Capture the cell that displays the provided text and extract its (X, Y) central coordinate. 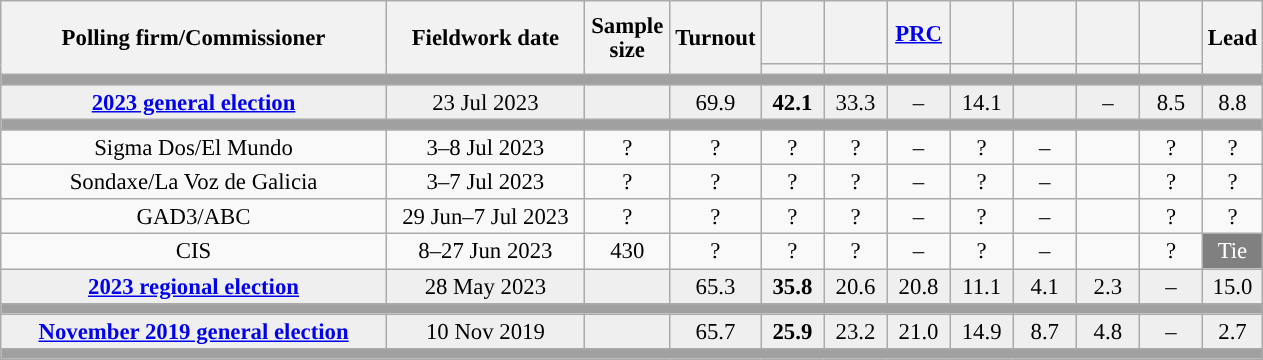
CIS (194, 252)
2.7 (1232, 332)
42.1 (792, 102)
8.8 (1232, 102)
Fieldwork date (485, 38)
Tie (1232, 252)
Sondaxe/La Voz de Galicia (194, 182)
2023 regional election (194, 286)
Sample size (627, 38)
65.3 (716, 286)
25.9 (792, 332)
20.8 (918, 286)
Polling firm/Commissioner (194, 38)
GAD3/ABC (194, 218)
29 Jun–7 Jul 2023 (485, 218)
PRC (918, 32)
4.1 (1044, 286)
Sigma Dos/El Mundo (194, 148)
Lead (1232, 38)
430 (627, 252)
69.9 (716, 102)
8.7 (1044, 332)
21.0 (918, 332)
2023 general election (194, 102)
November 2019 general election (194, 332)
65.7 (716, 332)
2.3 (1108, 286)
10 Nov 2019 (485, 332)
15.0 (1232, 286)
Turnout (716, 38)
35.8 (792, 286)
23 Jul 2023 (485, 102)
11.1 (982, 286)
8.5 (1170, 102)
33.3 (856, 102)
3–8 Jul 2023 (485, 148)
8–27 Jun 2023 (485, 252)
4.8 (1108, 332)
14.1 (982, 102)
23.2 (856, 332)
28 May 2023 (485, 286)
20.6 (856, 286)
3–7 Jul 2023 (485, 182)
14.9 (982, 332)
